Identify which cell holds the provided text, then report its [x, y] central coordinate. 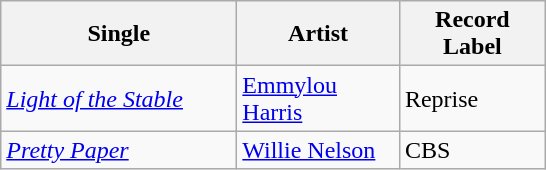
Willie Nelson [318, 150]
Reprise [472, 98]
Artist [318, 34]
CBS [472, 150]
Record Label [472, 34]
Light of the Stable [119, 98]
Emmylou Harris [318, 98]
Single [119, 34]
Pretty Paper [119, 150]
